For the text-containing cell, return its midpoint in [x, y] coordinate format. 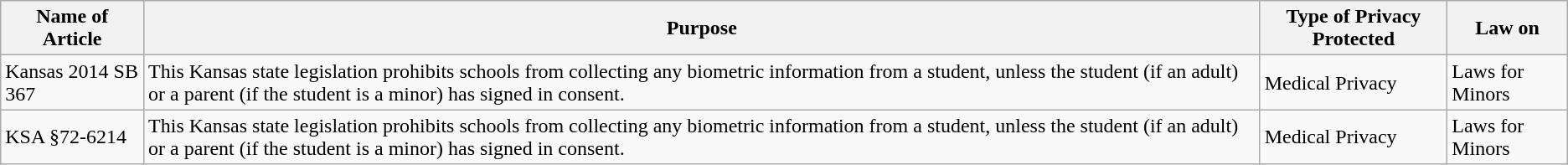
Type of Privacy Protected [1354, 28]
KSA §72-6214 [72, 137]
Law on [1508, 28]
Kansas 2014 SB 367 [72, 82]
Purpose [702, 28]
Name of Article [72, 28]
